Return (x, y) of the center of cell containing provided text 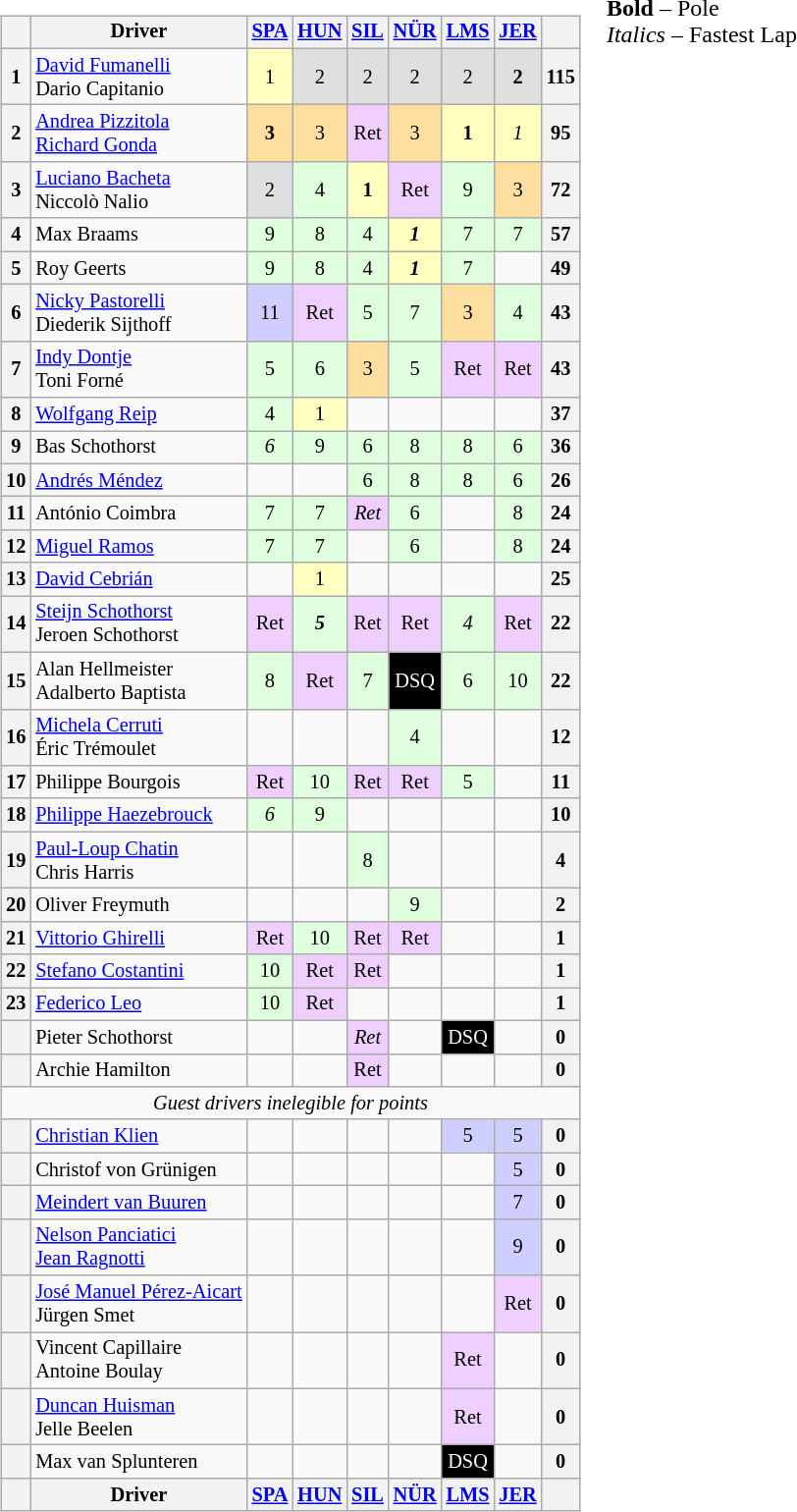
25 (561, 579)
Archie Hamilton (138, 1070)
Andrés Méndez (138, 480)
Meindert van Buuren (138, 1203)
Nicky Pastorelli Diederik Sijthoff (138, 313)
Miguel Ramos (138, 547)
Guest drivers inelegible for points (291, 1104)
Christian Klien (138, 1136)
José Manuel Pérez-Aicart Jürgen Smet (138, 1304)
Andrea Pizzitola Richard Gonda (138, 134)
37 (561, 414)
20 (16, 905)
António Coimbra (138, 513)
17 (16, 783)
Max Braams (138, 235)
72 (561, 190)
36 (561, 448)
15 (16, 680)
14 (16, 624)
21 (16, 938)
115 (561, 77)
Alan Hellmeister Adalberto Baptista (138, 680)
David Cebrián (138, 579)
Stefano Costantini (138, 971)
Duncan Huisman Jelle Beelen (138, 1417)
Indy Dontje Toni Forné (138, 369)
Michela Cerruti Éric Trémoulet (138, 737)
95 (561, 134)
16 (16, 737)
Philippe Bourgois (138, 783)
Wolfgang Reip (138, 414)
Oliver Freymuth (138, 905)
Max van Splunteren (138, 1462)
Philippe Haezebrouck (138, 815)
Vincent Capillaire Antoine Boulay (138, 1361)
49 (561, 268)
26 (561, 480)
23 (16, 1004)
19 (16, 860)
Paul-Loup Chatin Chris Harris (138, 860)
Bas Schothorst (138, 448)
Roy Geerts (138, 268)
57 (561, 235)
Steijn Schothorst Jeroen Schothorst (138, 624)
Pieter Schothorst (138, 1037)
18 (16, 815)
Federico Leo (138, 1004)
Nelson Panciatici Jean Ragnotti (138, 1247)
13 (16, 579)
Luciano Bacheta Niccolò Nalio (138, 190)
David Fumanelli Dario Capitanio (138, 77)
Vittorio Ghirelli (138, 938)
Christof von Grünigen (138, 1169)
